Determine the [X, Y] coordinate at the center of the cell enclosing the given text.  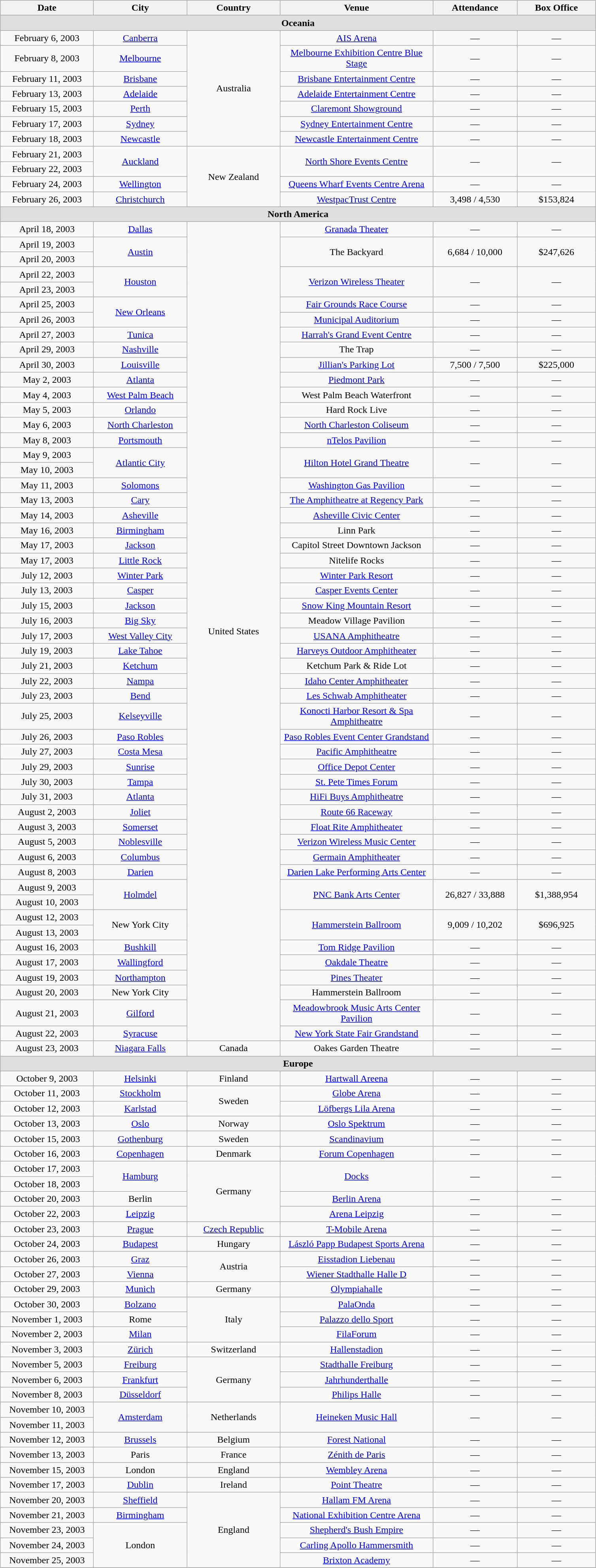
Brixton Academy [356, 1560]
October 9, 2003 [47, 1078]
February 13, 2003 [47, 94]
Linn Park [356, 530]
Gothenburg [140, 1139]
Harrah's Grand Event Centre [356, 335]
Lake Tahoe [140, 651]
West Valley City [140, 636]
Olympiahalle [356, 1289]
Hartwall Areena [356, 1078]
August 23, 2003 [47, 1048]
Portsmouth [140, 440]
Rome [140, 1319]
FilaForum [356, 1334]
Winter Park [140, 575]
November 8, 2003 [47, 1394]
Claremont Showground [356, 109]
April 22, 2003 [47, 274]
May 13, 2003 [47, 500]
The Backyard [356, 252]
November 1, 2003 [47, 1319]
Kelseyville [140, 717]
Prague [140, 1229]
North America [298, 214]
Adelaide Entertainment Centre [356, 94]
Konocti Harbor Resort & Spa Amphitheatre [356, 717]
Docks [356, 1176]
November 24, 2003 [47, 1545]
Adelaide [140, 94]
Oslo Spektrum [356, 1124]
Budapest [140, 1244]
July 23, 2003 [47, 696]
Pacific Amphitheatre [356, 752]
Netherlands [234, 1417]
7,500 / 7,500 [475, 365]
T-Mobile Arena [356, 1229]
Capitol Street Downtown Jackson [356, 545]
November 12, 2003 [47, 1440]
Düsseldorf [140, 1394]
April 27, 2003 [47, 335]
August 2, 2003 [47, 812]
Brisbane [140, 79]
26,827 / 33,888 [475, 895]
August 21, 2003 [47, 1013]
Oslo [140, 1124]
HiFi Buys Amphitheatre [356, 797]
nTelos Pavilion [356, 440]
April 25, 2003 [47, 305]
Houston [140, 282]
Graz [140, 1259]
New Orleans [140, 312]
Somerset [140, 827]
Tampa [140, 782]
Hungary [234, 1244]
Germain Amphitheater [356, 857]
Point Theatre [356, 1485]
Copenhagen [140, 1154]
Frankfurt [140, 1379]
May 5, 2003 [47, 410]
May 8, 2003 [47, 440]
WestpacTrust Centre [356, 199]
Switzerland [234, 1349]
Office Depot Center [356, 767]
Snow King Mountain Resort [356, 605]
St. Pete Times Forum [356, 782]
Oakes Garden Theatre [356, 1048]
Gilford [140, 1013]
April 26, 2003 [47, 320]
July 31, 2003 [47, 797]
Newcastle Entertainment Centre [356, 139]
Atlantic City [140, 463]
László Papp Budapest Sports Arena [356, 1244]
Darien Lake Performing Arts Center [356, 872]
Christchurch [140, 199]
August 22, 2003 [47, 1033]
February 15, 2003 [47, 109]
Little Rock [140, 560]
Oceania [298, 23]
North Charleston Coliseum [356, 425]
Nampa [140, 681]
July 25, 2003 [47, 717]
PalaOnda [356, 1304]
October 26, 2003 [47, 1259]
February 6, 2003 [47, 38]
Melbourne Exhibition Centre Blue Stage [356, 59]
February 22, 2003 [47, 169]
April 20, 2003 [47, 259]
Stockholm [140, 1093]
Jillian's Parking Lot [356, 365]
City [140, 8]
August 3, 2003 [47, 827]
Casper [140, 590]
August 12, 2003 [47, 917]
February 24, 2003 [47, 184]
Austin [140, 252]
October 17, 2003 [47, 1169]
February 8, 2003 [47, 59]
Carling Apollo Hammersmith [356, 1545]
Solomons [140, 485]
Columbus [140, 857]
$225,000 [556, 365]
Orlando [140, 410]
Municipal Auditorium [356, 320]
Box Office [556, 8]
The Trap [356, 350]
July 12, 2003 [47, 575]
$696,925 [556, 925]
Verizon Wireless Music Center [356, 842]
Europe [298, 1063]
October 20, 2003 [47, 1199]
Paso Robles [140, 737]
Hilton Hotel Grand Theatre [356, 463]
Meadow Village Pavilion [356, 620]
Tunica [140, 335]
July 21, 2003 [47, 666]
Ireland [234, 1485]
North Shore Events Centre [356, 161]
Dallas [140, 229]
Berlin [140, 1199]
Vienna [140, 1274]
Date [47, 8]
October 30, 2003 [47, 1304]
France [234, 1455]
The Amphitheatre at Regency Park [356, 500]
May 6, 2003 [47, 425]
Hard Rock Live [356, 410]
May 4, 2003 [47, 395]
Darien [140, 872]
July 15, 2003 [47, 605]
November 23, 2003 [47, 1530]
Bushkill [140, 948]
August 13, 2003 [47, 932]
Niagara Falls [140, 1048]
Verizon Wireless Theater [356, 282]
November 21, 2003 [47, 1515]
Wellington [140, 184]
Auckland [140, 161]
November 10, 2003 [47, 1409]
July 16, 2003 [47, 620]
Sheffield [140, 1500]
PNC Bank Arts Center [356, 895]
November 20, 2003 [47, 1500]
Austria [234, 1267]
3,498 / 4,530 [475, 199]
Zénith de Paris [356, 1455]
Globe Arena [356, 1093]
February 21, 2003 [47, 154]
$153,824 [556, 199]
August 6, 2003 [47, 857]
Perth [140, 109]
$247,626 [556, 252]
Asheville [140, 515]
Löfbergs Lila Arena [356, 1108]
New Zealand [234, 176]
Casper Events Center [356, 590]
August 8, 2003 [47, 872]
July 22, 2003 [47, 681]
April 18, 2003 [47, 229]
October 12, 2003 [47, 1108]
July 30, 2003 [47, 782]
Northampton [140, 978]
9,009 / 10,202 [475, 925]
August 10, 2003 [47, 902]
July 13, 2003 [47, 590]
October 27, 2003 [47, 1274]
Syracuse [140, 1033]
February 18, 2003 [47, 139]
October 22, 2003 [47, 1214]
West Palm Beach Waterfront [356, 395]
Eisstadion Liebenau [356, 1259]
AIS Arena [356, 38]
Winter Park Resort [356, 575]
Brisbane Entertainment Centre [356, 79]
Philips Halle [356, 1394]
Ketchum Park & Ride Lot [356, 666]
October 23, 2003 [47, 1229]
Washington Gas Pavilion [356, 485]
Paso Robles Event Center Grandstand [356, 737]
Float Rite Amphitheater [356, 827]
Nitelife Rocks [356, 560]
Belgium [234, 1440]
August 16, 2003 [47, 948]
May 11, 2003 [47, 485]
Finland [234, 1078]
August 5, 2003 [47, 842]
Wallingford [140, 963]
Hallenstadion [356, 1349]
February 26, 2003 [47, 199]
National Exhibition Centre Arena [356, 1515]
Palazzo dello Sport [356, 1319]
August 19, 2003 [47, 978]
Pines Theater [356, 978]
Canada [234, 1048]
Helsinki [140, 1078]
November 5, 2003 [47, 1364]
May 2, 2003 [47, 380]
Fair Grounds Race Course [356, 305]
Stadthalle Freiburg [356, 1364]
Scandinavium [356, 1139]
November 25, 2003 [47, 1560]
April 19, 2003 [47, 244]
United States [234, 631]
Newcastle [140, 139]
Paris [140, 1455]
August 9, 2003 [47, 887]
Heineken Music Hall [356, 1417]
Wiener Stadthalle Halle D [356, 1274]
Attendance [475, 8]
North Charleston [140, 425]
May 16, 2003 [47, 530]
Louisville [140, 365]
Zürich [140, 1349]
Berlin Arena [356, 1199]
Italy [234, 1319]
Nashville [140, 350]
April 30, 2003 [47, 365]
Venue [356, 8]
Amsterdam [140, 1417]
Queens Wharf Events Centre Arena [356, 184]
New York State Fair Grandstand [356, 1033]
October 16, 2003 [47, 1154]
July 17, 2003 [47, 636]
Bend [140, 696]
Bolzano [140, 1304]
Joliet [140, 812]
May 9, 2003 [47, 455]
6,684 / 10,000 [475, 252]
Denmark [234, 1154]
November 6, 2003 [47, 1379]
November 3, 2003 [47, 1349]
Idaho Center Amphitheater [356, 681]
USANA Amphitheatre [356, 636]
Czech Republic [234, 1229]
Australia [234, 89]
October 15, 2003 [47, 1139]
August 20, 2003 [47, 993]
November 13, 2003 [47, 1455]
Granada Theater [356, 229]
$1,388,954 [556, 895]
Karlstad [140, 1108]
Route 66 Raceway [356, 812]
Meadowbrook Music Arts Center Pavilion [356, 1013]
Hallam FM Arena [356, 1500]
February 17, 2003 [47, 124]
October 11, 2003 [47, 1093]
Forest National [356, 1440]
July 29, 2003 [47, 767]
August 17, 2003 [47, 963]
Wembley Arena [356, 1470]
May 10, 2003 [47, 470]
April 29, 2003 [47, 350]
November 2, 2003 [47, 1334]
Freiburg [140, 1364]
July 27, 2003 [47, 752]
Asheville Civic Center [356, 515]
Holmdel [140, 895]
Hamburg [140, 1176]
November 11, 2003 [47, 1425]
Canberra [140, 38]
Shepherd's Bush Empire [356, 1530]
Costa Mesa [140, 752]
Munich [140, 1289]
October 18, 2003 [47, 1184]
October 13, 2003 [47, 1124]
Dublin [140, 1485]
Oakdale Theatre [356, 963]
Sydney [140, 124]
Les Schwab Amphitheater [356, 696]
Norway [234, 1124]
May 14, 2003 [47, 515]
Ketchum [140, 666]
July 26, 2003 [47, 737]
Piedmont Park [356, 380]
Tom Ridge Pavilion [356, 948]
Noblesville [140, 842]
Milan [140, 1334]
Jahrhunderthalle [356, 1379]
February 11, 2003 [47, 79]
October 29, 2003 [47, 1289]
Leipzig [140, 1214]
April 23, 2003 [47, 289]
Arena Leipzig [356, 1214]
Sunrise [140, 767]
Cary [140, 500]
Melbourne [140, 59]
Country [234, 8]
July 19, 2003 [47, 651]
Sydney Entertainment Centre [356, 124]
Big Sky [140, 620]
November 15, 2003 [47, 1470]
November 17, 2003 [47, 1485]
October 24, 2003 [47, 1244]
Forum Copenhagen [356, 1154]
Brussels [140, 1440]
West Palm Beach [140, 395]
Harveys Outdoor Amphitheater [356, 651]
